Capture the cell that displays the provided text and extract its [x, y] central coordinate. 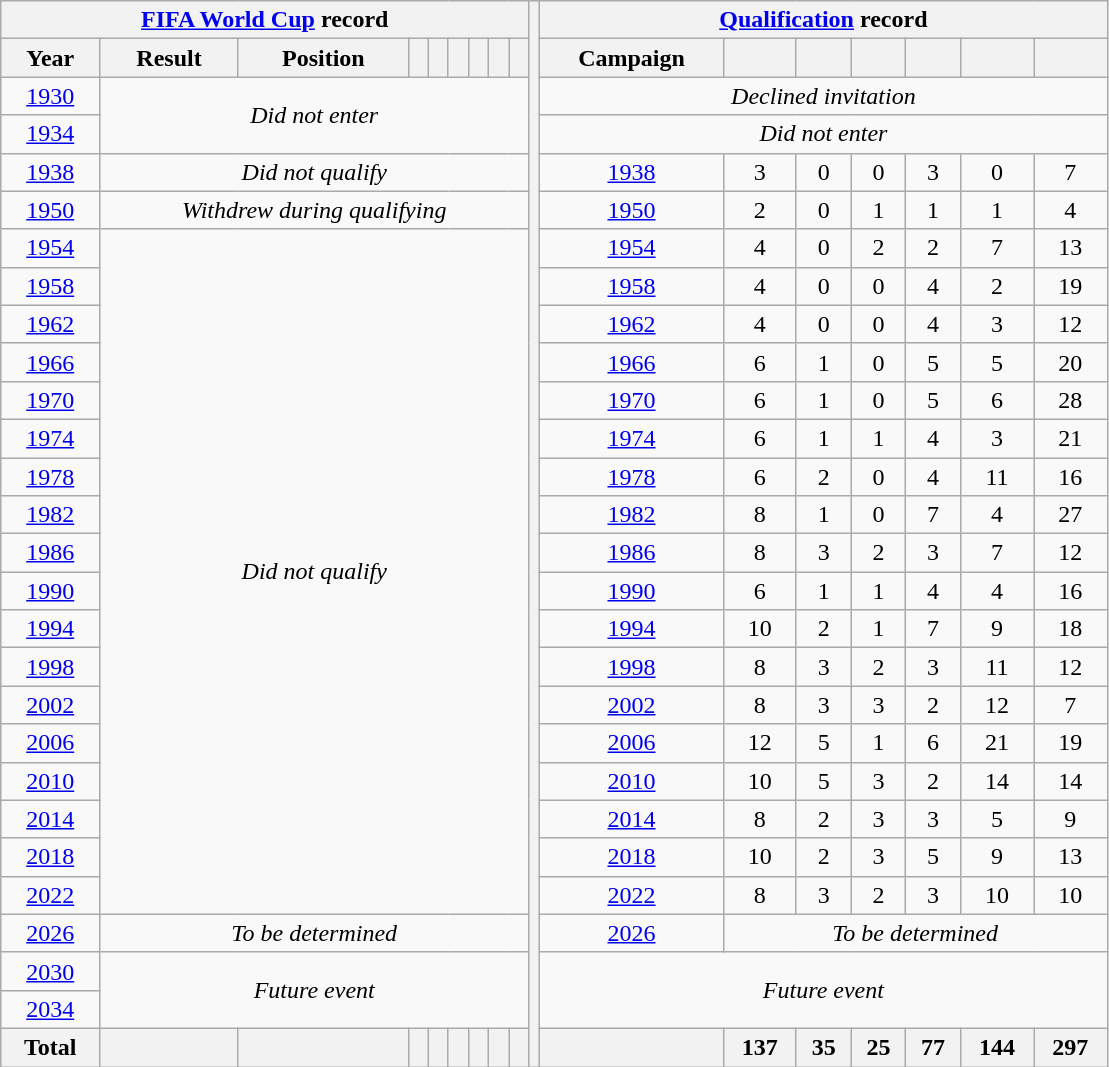
35 [824, 1047]
Campaign [632, 58]
2030 [50, 971]
1934 [50, 134]
77 [934, 1047]
2034 [50, 1009]
27 [1070, 515]
18 [1070, 629]
FIFA World Cup record [265, 20]
Result [170, 58]
Total [50, 1047]
1930 [50, 96]
25 [878, 1047]
297 [1070, 1047]
Year [50, 58]
Withdrew during qualifying [314, 210]
137 [760, 1047]
20 [1070, 362]
144 [996, 1047]
Position [323, 58]
Declined invitation [824, 96]
Qualification record [824, 20]
28 [1070, 400]
